Return [X, Y] of the center of cell containing provided text 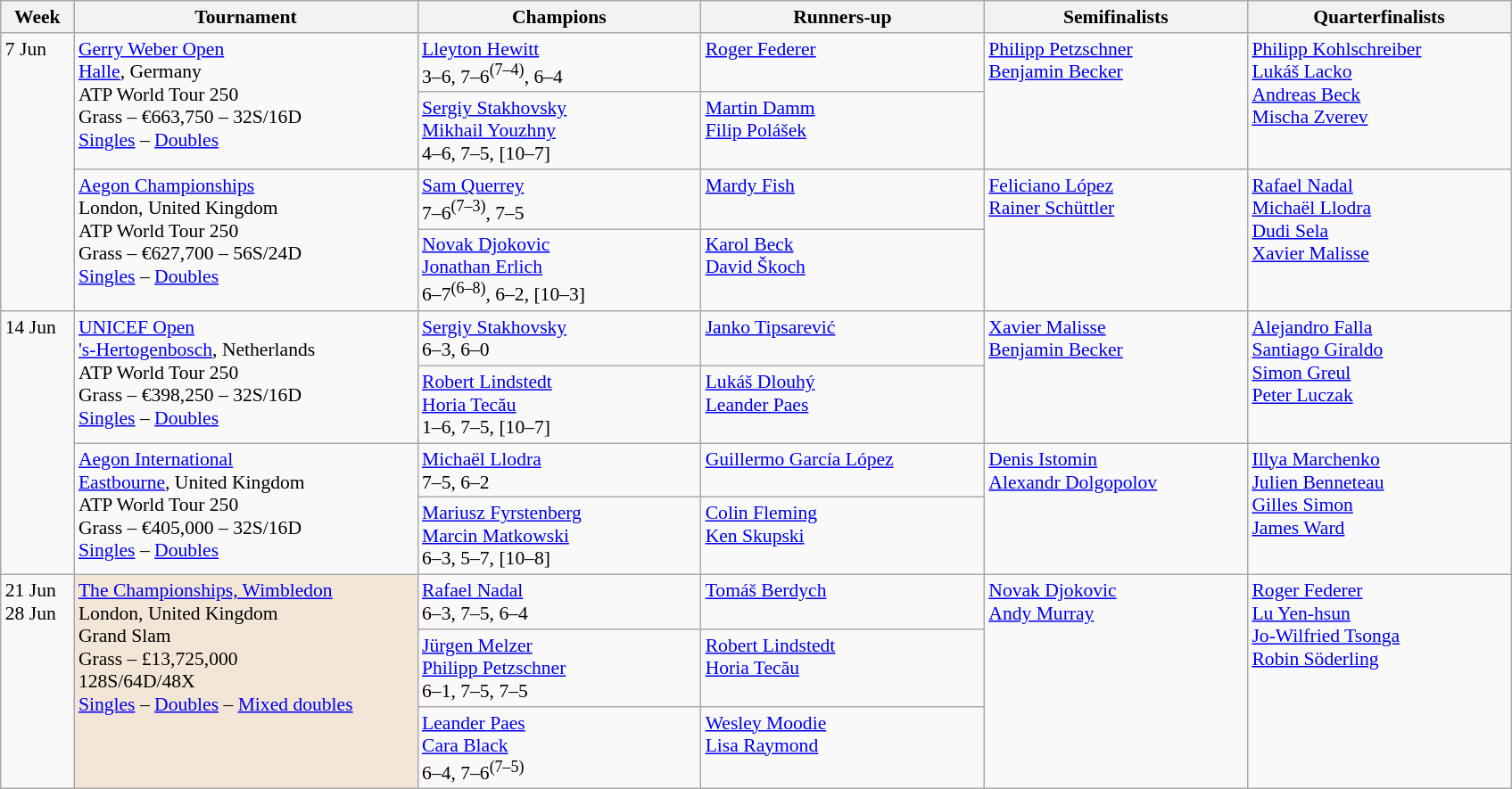
Robert Lindstedt Horia Tecău [843, 669]
Roger Federer Lu Yen-hsun Jo-Wilfried Tsonga Robin Söderling [1379, 682]
Leander Paes Cara Black 6–4, 7–6(7–5) [559, 748]
Alejandro Falla Santiago Giraldo Simon Greul Peter Luczak [1379, 377]
UNICEF Open 's-Hertogenbosch, NetherlandsATP World Tour 250Grass – €398,250 – 32S/16DSingles – Doubles [246, 377]
Philipp Kohlschreiber Lukáš Lacko Andreas Beck Mischa Zverev [1379, 102]
Quarterfinalists [1379, 17]
Tournament [246, 17]
Martin Damm Filip Polášek [843, 132]
Wesley Moodie Lisa Raymond [843, 748]
Jürgen Melzer Philipp Petzschner6–1, 7–5, 7–5 [559, 669]
Novak Djokovic Andy Murray [1115, 682]
The Championships, Wimbledon London, United KingdomGrand SlamGrass – £13,725,000128S/64D/48XSingles – Doubles – Mixed doubles [246, 682]
14 Jun [37, 443]
Xavier Malisse Benjamin Becker [1115, 377]
Philipp Petzschner Benjamin Becker [1115, 102]
Illya Marchenko Julien Benneteau Gilles Simon James Ward [1379, 509]
Lukáš Dlouhý Leander Paes [843, 405]
Rafael Nadal Michaël Llodra Dudi Sela Xavier Malisse [1379, 241]
Week [37, 17]
Feliciano López Rainer Schüttler [1115, 241]
21 Jun 28 Jun [37, 682]
Colin Fleming Ken Skupski [843, 537]
Champions [559, 17]
Semifinalists [1115, 17]
Lleyton Hewitt3–6, 7–6(7–4), 6–4 [559, 62]
Sergiy Stakhovsky6–3, 6–0 [559, 339]
Mariusz Fyrstenberg Marcin Matkowski6–3, 5–7, [10–8] [559, 537]
Sergiy Stakhovsky Mikhail Youzhny4–6, 7–5, [10–7] [559, 132]
Novak Djokovic Jonathan Erlich6–7(6–8), 6–2, [10–3] [559, 270]
Karol Beck David Škoch [843, 270]
Janko Tipsarević [843, 339]
Michaël Llodra7–5, 6–2 [559, 471]
Gerry Weber Open Halle, GermanyATP World Tour 250Grass – €663,750 – 32S/16DSingles – Doubles [246, 102]
Roger Federer [843, 62]
7 Jun [37, 173]
Robert Lindstedt Horia Tecău1–6, 7–5, [10–7] [559, 405]
Tomáš Berdych [843, 603]
Guillermo García López [843, 471]
Denis Istomin Alexandr Dolgopolov [1115, 509]
Sam Querrey7–6(7–3), 7–5 [559, 200]
Aegon International Eastbourne, United KingdomATP World Tour 250Grass – €405,000 – 32S/16DSingles – Doubles [246, 509]
Aegon Championships London, United KingdomATP World Tour 250Grass – €627,700 – 56S/24DSingles – Doubles [246, 241]
Rafael Nadal6–3, 7–5, 6–4 [559, 603]
Mardy Fish [843, 200]
Runners-up [843, 17]
